From the cell containing the given text, extract its center point as [X, Y] coordinate. 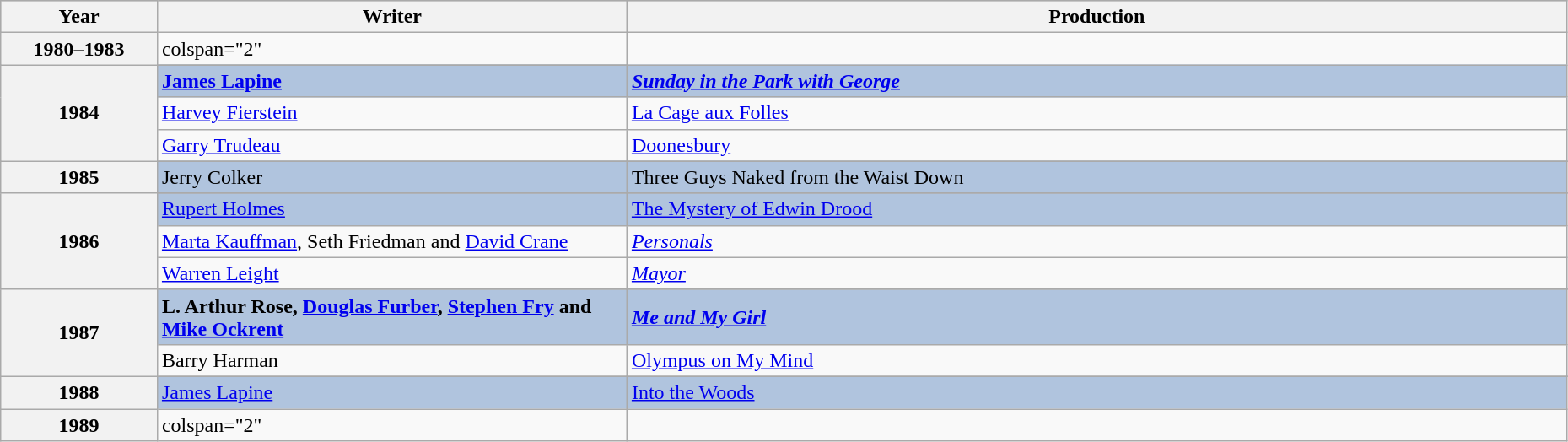
L. Arthur Rose, Douglas Furber, Stephen Fry and Mike Ockrent [391, 317]
Personals [1097, 241]
Production [1097, 17]
La Cage aux Folles [1097, 113]
Marta Kauffman, Seth Friedman and David Crane [391, 241]
Rupert Holmes [391, 209]
1989 [79, 424]
1988 [79, 392]
1980–1983 [79, 49]
Doonesbury [1097, 145]
1985 [79, 177]
Year [79, 17]
Harvey Fierstein [391, 113]
Into the Woods [1097, 392]
Jerry Colker [391, 177]
1986 [79, 241]
Olympus on My Mind [1097, 360]
Warren Leight [391, 273]
1987 [79, 332]
Me and My Girl [1097, 317]
Mayor [1097, 273]
Writer [391, 17]
The Mystery of Edwin Drood [1097, 209]
Garry Trudeau [391, 145]
Sunday in the Park with George [1097, 81]
Barry Harman [391, 360]
1984 [79, 113]
Three Guys Naked from the Waist Down [1097, 177]
